Return [x, y] of the center of cell containing provided text 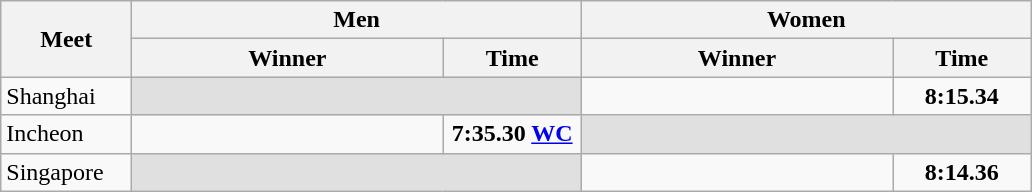
Women [806, 20]
Singapore [66, 172]
Shanghai [66, 96]
Incheon [66, 134]
Meet [66, 39]
8:14.36 [962, 172]
8:15.34 [962, 96]
Men [357, 20]
7:35.30 WC [512, 134]
